Search for the cell housing the specified text and yield its [x, y] center coordinate. 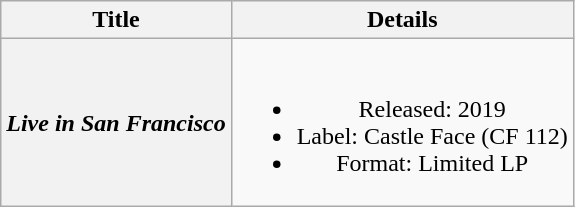
Title [116, 20]
Live in San Francisco [116, 122]
Released: 2019Label: Castle Face (CF 112)Format: Limited LP [402, 122]
Details [402, 20]
